From the cell containing the given text, extract its center point as [x, y] coordinate. 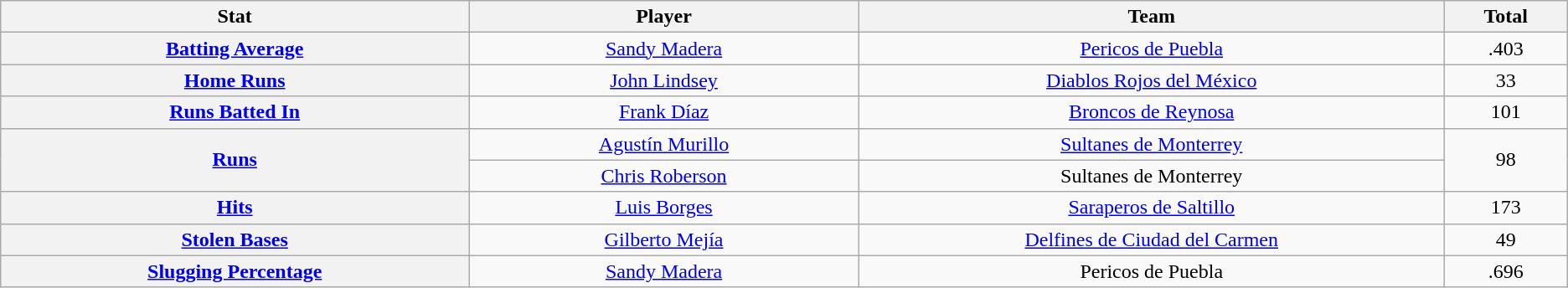
Luis Borges [664, 208]
101 [1506, 112]
Team [1151, 17]
Saraperos de Saltillo [1151, 208]
Runs Batted In [235, 112]
.403 [1506, 49]
Chris Roberson [664, 176]
98 [1506, 160]
173 [1506, 208]
Frank Díaz [664, 112]
John Lindsey [664, 80]
Home Runs [235, 80]
Slugging Percentage [235, 271]
Player [664, 17]
Batting Average [235, 49]
Delfines de Ciudad del Carmen [1151, 239]
Total [1506, 17]
Agustín Murillo [664, 144]
33 [1506, 80]
Diablos Rojos del México [1151, 80]
Hits [235, 208]
Gilberto Mejía [664, 239]
Stolen Bases [235, 239]
Broncos de Reynosa [1151, 112]
Runs [235, 160]
49 [1506, 239]
.696 [1506, 271]
Stat [235, 17]
